Scan for the cell matching the given text and deliver its [X, Y] coordinate at center. 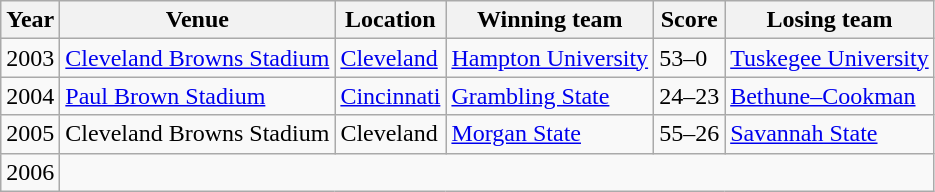
Location [390, 20]
53–0 [690, 58]
Morgan State [550, 134]
2005 [30, 134]
2004 [30, 96]
Paul Brown Stadium [198, 96]
Losing team [830, 20]
Tuskegee University [830, 58]
Savannah State [830, 134]
Winning team [550, 20]
Year [30, 20]
Score [690, 20]
Venue [198, 20]
Hampton University [550, 58]
55–26 [690, 134]
2006 [30, 172]
2003 [30, 58]
Cincinnati [390, 96]
Grambling State [550, 96]
24–23 [690, 96]
Bethune–Cookman [830, 96]
